Search for the cell housing the specified text and yield its [x, y] center coordinate. 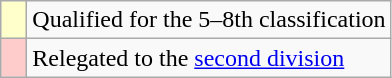
Relegated to the second division [209, 58]
Qualified for the 5–8th classification [209, 20]
